Return the [X, Y] coordinate for the center point of the cell that contains the specified text.  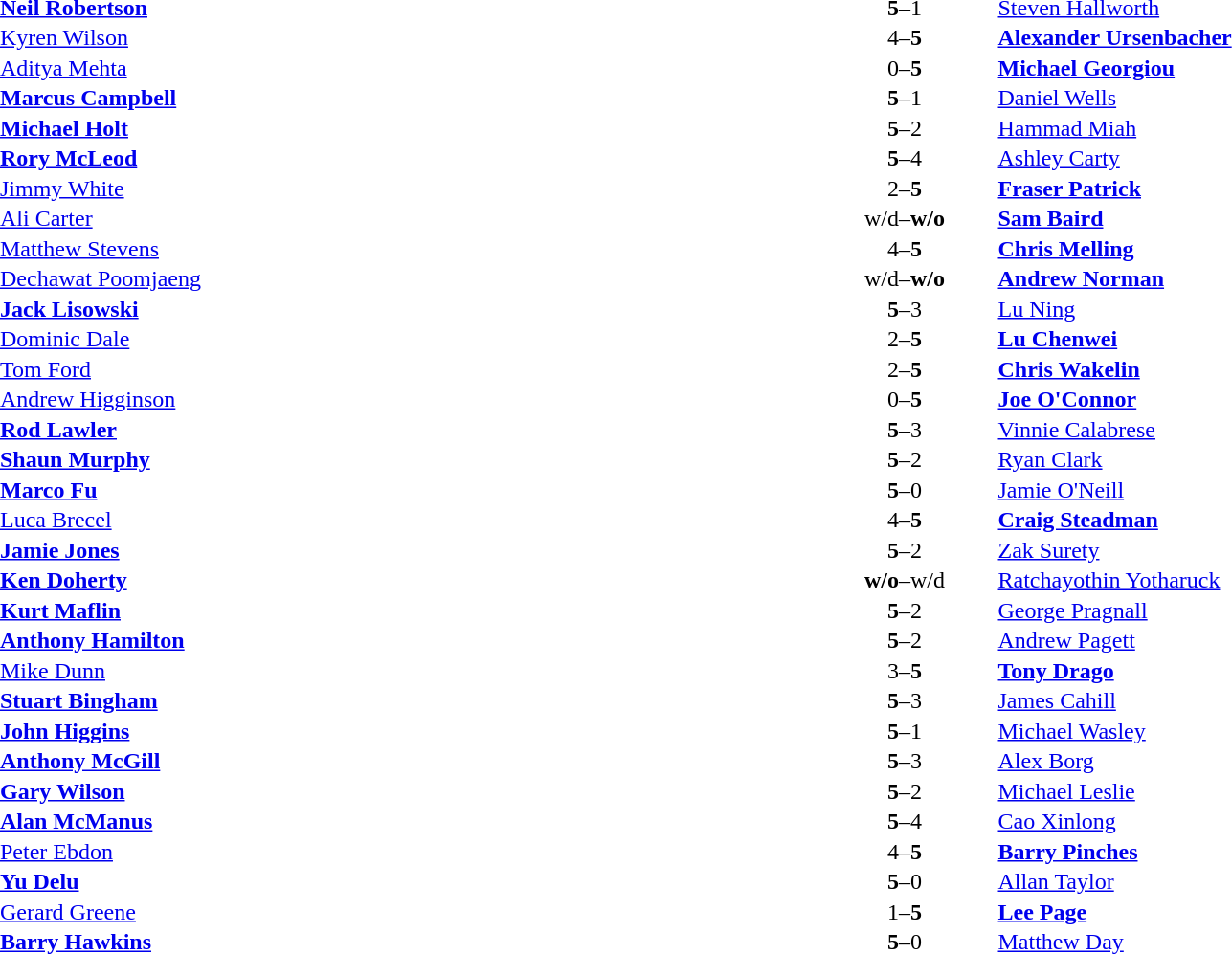
3–5 [904, 671]
w/o–w/d [904, 581]
1–5 [904, 912]
